Detect which cell encompasses the target text, then output its [x, y] center coordinate. 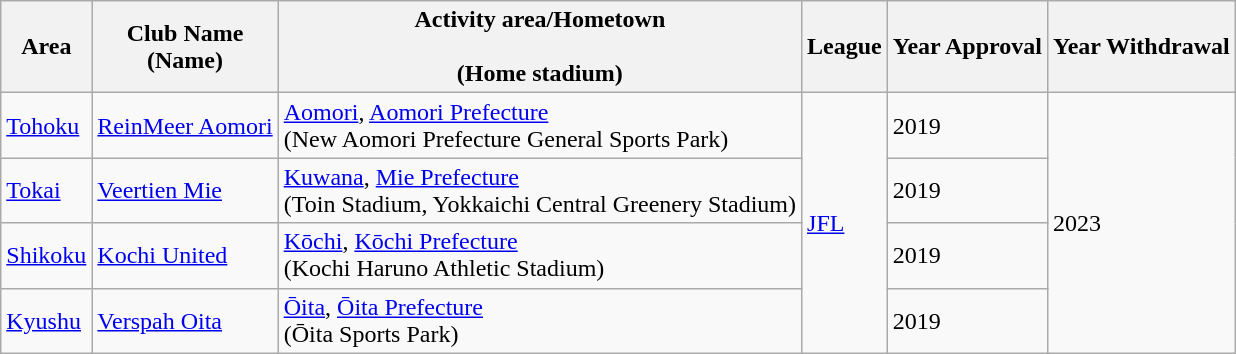
Activity area/Hometown(Home stadium) [540, 47]
Kyushu [46, 320]
League [845, 47]
Shikoku [46, 256]
Kochi United [185, 256]
Year Approval [967, 47]
JFL [845, 223]
Kōchi, Kōchi Prefecture(Kochi Haruno Athletic Stadium) [540, 256]
Tohoku [46, 126]
Aomori, Aomori Prefecture(New Aomori Prefecture General Sports Park) [540, 126]
Area [46, 47]
ReinMeer Aomori [185, 126]
Tokai [46, 190]
Year Withdrawal [1141, 47]
Kuwana, Mie Prefecture(Toin Stadium, Yokkaichi Central Greenery Stadium) [540, 190]
2023 [1141, 223]
Ōita, Ōita Prefecture(Ōita Sports Park) [540, 320]
Verspah Oita [185, 320]
Veertien Mie [185, 190]
Club Name(Name) [185, 47]
